From the cell containing the given text, extract its center point as (x, y) coordinate. 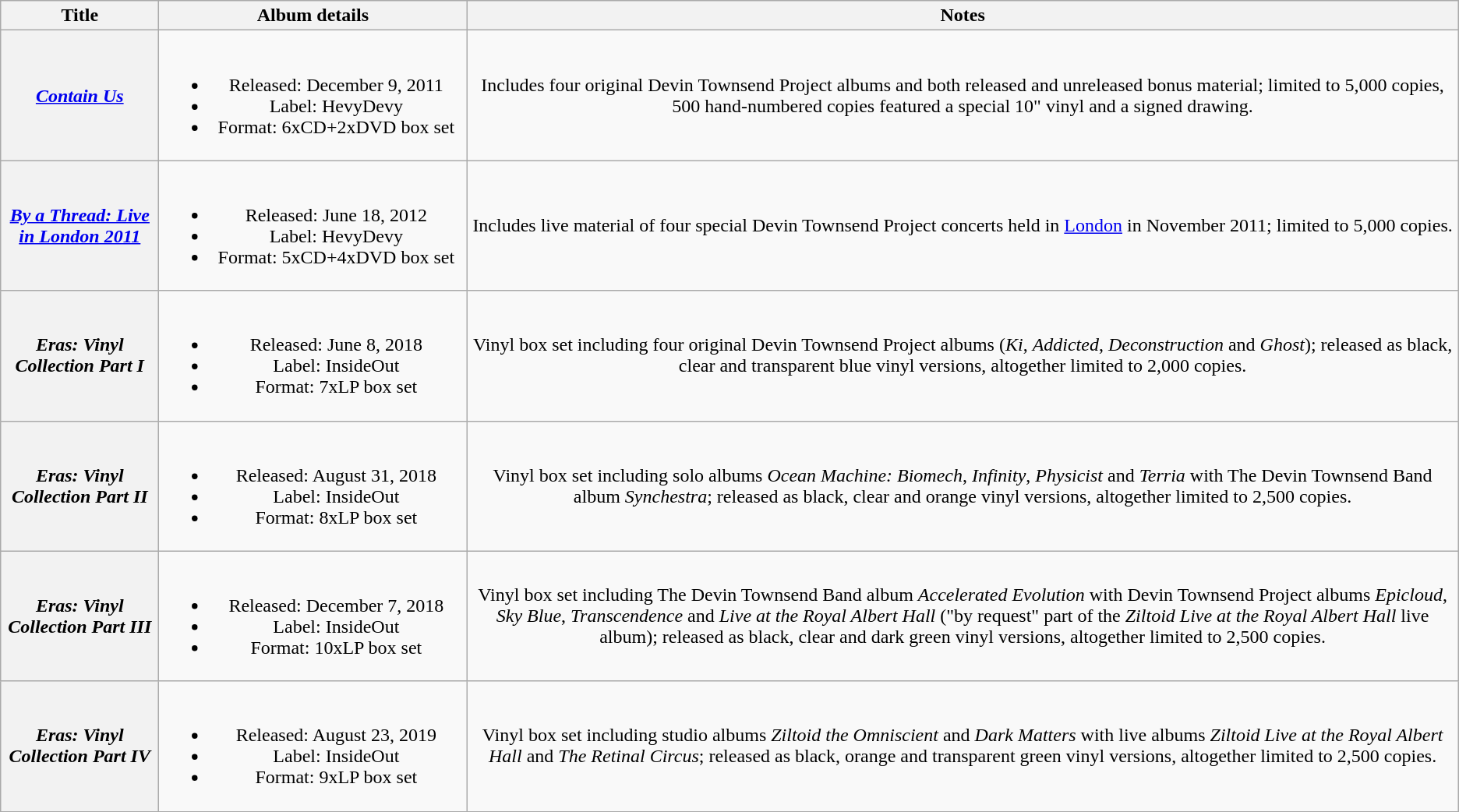
Contain Us (79, 95)
Eras: Vinyl Collection Part I (79, 355)
Includes live material of four special Devin Townsend Project concerts held in London in November 2011; limited to 5,000 copies. (963, 226)
Eras: Vinyl Collection Part IV (79, 747)
Released: June 8, 2018Label: InsideOutFormat: 7xLP box set (313, 355)
Notes (963, 16)
Eras: Vinyl Collection Part II (79, 486)
Released: August 23, 2019Label: InsideOutFormat: 9xLP box set (313, 747)
Released: August 31, 2018Label: InsideOutFormat: 8xLP box set (313, 486)
Released: December 9, 2011Label: HevyDevyFormat: 6xCD+2xDVD box set (313, 95)
Title (79, 16)
Album details (313, 16)
Released: December 7, 2018Label: InsideOutFormat: 10xLP box set (313, 616)
Released: June 18, 2012Label: HevyDevyFormat: 5xCD+4xDVD box set (313, 226)
By a Thread: Live in London 2011 (79, 226)
Eras: Vinyl Collection Part III (79, 616)
